Return (X, Y) of the center of cell containing provided text 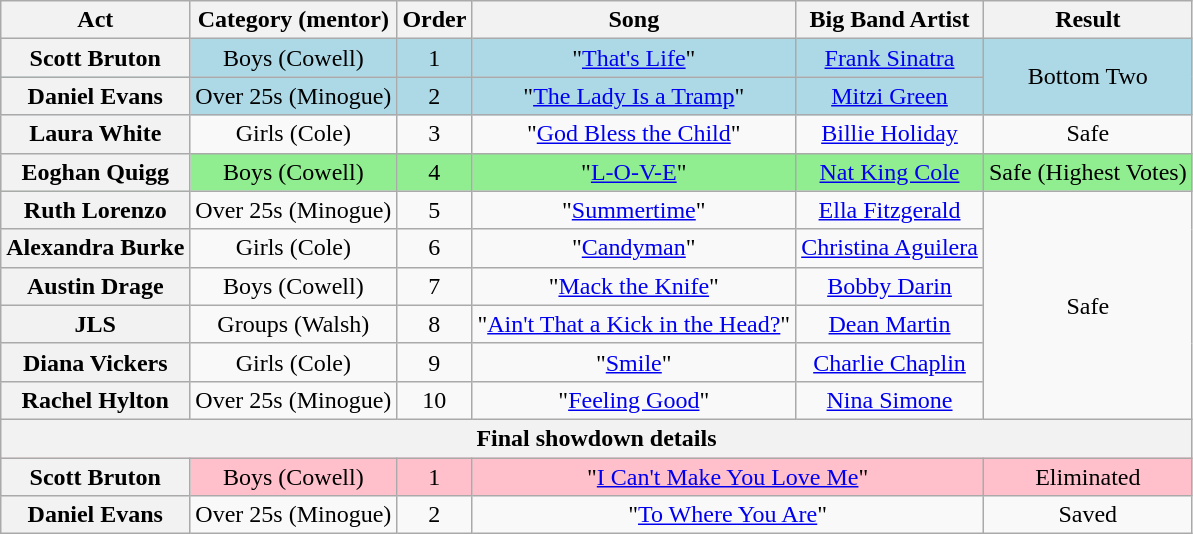
Rachel Hylton (96, 400)
Eliminated (1088, 477)
Song (634, 20)
3 (434, 134)
"Ain't That a Kick in the Head?" (634, 324)
Alexandra Burke (96, 248)
8 (434, 324)
"The Lady Is a Tramp" (634, 96)
"Summertime" (634, 210)
Charlie Chaplin (890, 362)
"That's Life" (634, 58)
"I Can't Make You Love Me" (728, 477)
"Mack the Knife" (634, 286)
JLS (96, 324)
6 (434, 248)
Mitzi Green (890, 96)
Big Band Artist (890, 20)
"To Where You Are" (728, 515)
Ella Fitzgerald (890, 210)
Safe (Highest Votes) (1088, 172)
Order (434, 20)
Austin Drage (96, 286)
7 (434, 286)
Result (1088, 20)
Final showdown details (596, 438)
"Candyman" (634, 248)
"L-O-V-E" (634, 172)
Christina Aguilera (890, 248)
Billie Holiday (890, 134)
"Smile" (634, 362)
Bobby Darin (890, 286)
5 (434, 210)
9 (434, 362)
10 (434, 400)
Nina Simone (890, 400)
Ruth Lorenzo (96, 210)
4 (434, 172)
Nat King Cole (890, 172)
"God Bless the Child" (634, 134)
Laura White (96, 134)
Frank Sinatra (890, 58)
Eoghan Quigg (96, 172)
Saved (1088, 515)
Category (mentor) (294, 20)
Act (96, 20)
"Feeling Good" (634, 400)
Bottom Two (1088, 77)
Groups (Walsh) (294, 324)
Dean Martin (890, 324)
Diana Vickers (96, 362)
